Locate the cell with the specified text and output its (x, y) center coordinate. 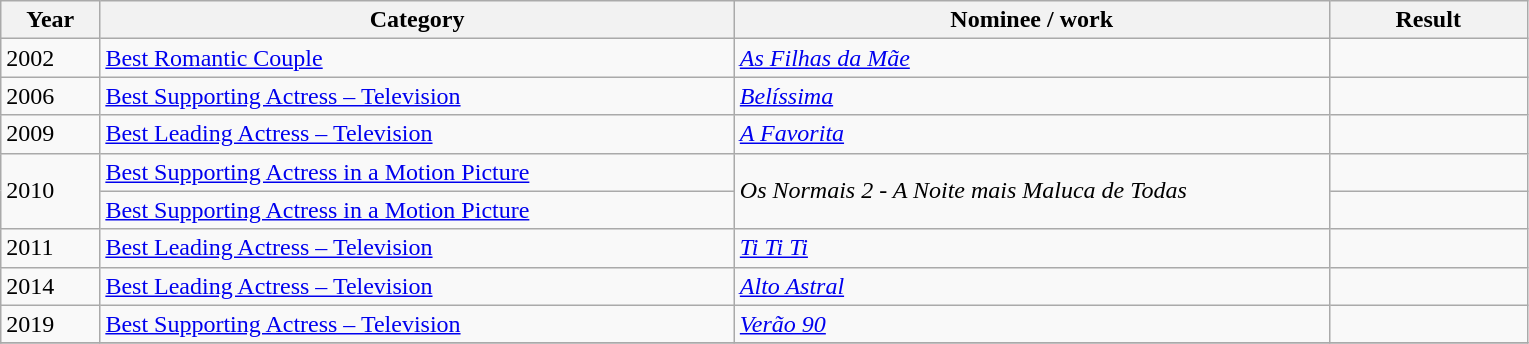
Os Normais 2 - A Noite mais Maluca de Todas (1032, 191)
2019 (50, 324)
Belíssima (1032, 96)
Best Romantic Couple (417, 58)
Category (417, 20)
Ti Ti Ti (1032, 248)
As Filhas da Mãe (1032, 58)
2006 (50, 96)
2010 (50, 191)
2002 (50, 58)
2014 (50, 286)
Year (50, 20)
Nominee / work (1032, 20)
A Favorita (1032, 134)
Verão 90 (1032, 324)
2009 (50, 134)
Result (1428, 20)
Alto Astral (1032, 286)
2011 (50, 248)
